For the text-containing cell, return its midpoint in [x, y] coordinate format. 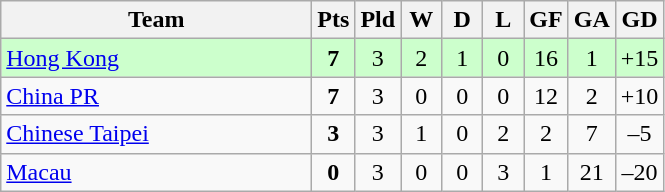
21 [592, 172]
Team [156, 20]
Hong Kong [156, 58]
GA [592, 20]
+15 [640, 58]
D [462, 20]
–20 [640, 172]
GF [546, 20]
W [422, 20]
Pld [378, 20]
12 [546, 96]
Macau [156, 172]
–5 [640, 134]
China PR [156, 96]
GD [640, 20]
16 [546, 58]
L [504, 20]
Chinese Taipei [156, 134]
Pts [334, 20]
+10 [640, 96]
